Return [X, Y] of the center of cell containing provided text 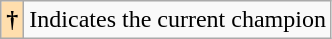
† [12, 20]
Indicates the current champion [178, 20]
